Extract the [x, y] coordinate from the center of the cell holding the provided text.  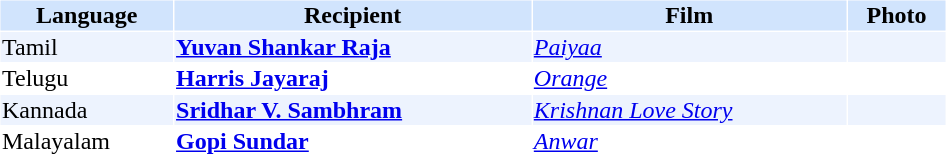
Harris Jayaraj [353, 79]
Tamil [86, 47]
Recipient [353, 15]
Photo [896, 15]
Sridhar V. Sambhram [353, 110]
Yuvan Shankar Raja [353, 47]
Paiyaa [689, 47]
Orange [689, 79]
Film [689, 15]
Kannada [86, 110]
Krishnan Love Story [689, 110]
Language [86, 15]
Telugu [86, 79]
